Scan for the cell matching the given text and deliver its (X, Y) coordinate at center. 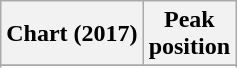
Peak position (189, 34)
Chart (2017) (72, 34)
